Scan for the cell matching the given text and deliver its [X, Y] coordinate at center. 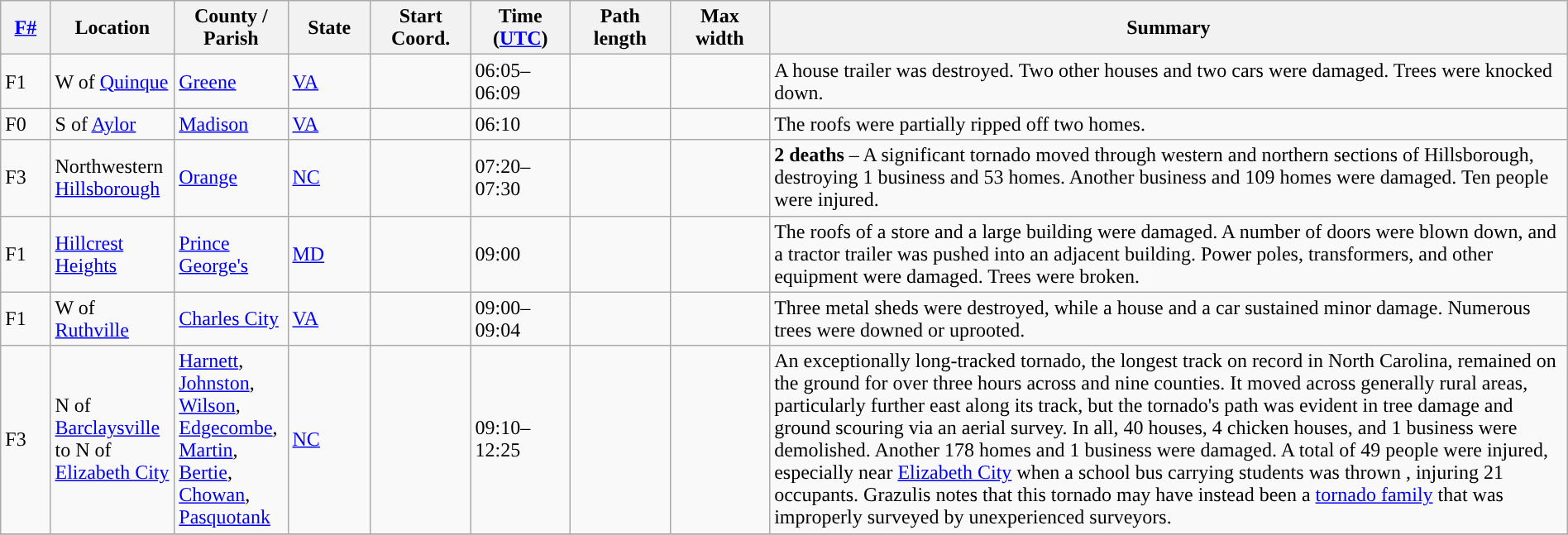
Max width [719, 28]
Hillcrest Heights [112, 254]
Location [112, 28]
F# [26, 28]
Harnett, Johnston, Wilson, Edgecombe, Martin, Bertie, Chowan, Pasquotank [232, 440]
W of Quinque [112, 81]
Path length [620, 28]
The roofs were partially ripped off two homes. [1169, 124]
MD [329, 254]
Prince George's [232, 254]
County / Parish [232, 28]
Northwestern Hillsborough [112, 178]
06:05–06:09 [521, 81]
Charles City [232, 319]
State [329, 28]
Madison [232, 124]
09:00–09:04 [521, 319]
Summary [1169, 28]
09:00 [521, 254]
06:10 [521, 124]
A house trailer was destroyed. Two other houses and two cars were damaged. Trees were knocked down. [1169, 81]
Orange [232, 178]
S of Aylor [112, 124]
N of Barclaysville to N of Elizabeth City [112, 440]
W of Ruthville [112, 319]
Time (UTC) [521, 28]
Start Coord. [420, 28]
F0 [26, 124]
07:20–07:30 [521, 178]
09:10–12:25 [521, 440]
Three metal sheds were destroyed, while a house and a car sustained minor damage. Numerous trees were downed or uprooted. [1169, 319]
Greene [232, 81]
